Find where the given text appears and provide that cell's center as [X, Y] coordinate. 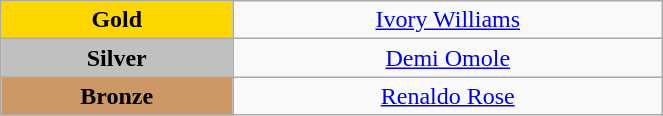
Demi Omole [448, 58]
Silver [117, 58]
Bronze [117, 96]
Ivory Williams [448, 20]
Gold [117, 20]
Renaldo Rose [448, 96]
